Return the (x, y) coordinate for the center point of the cell that contains the specified text.  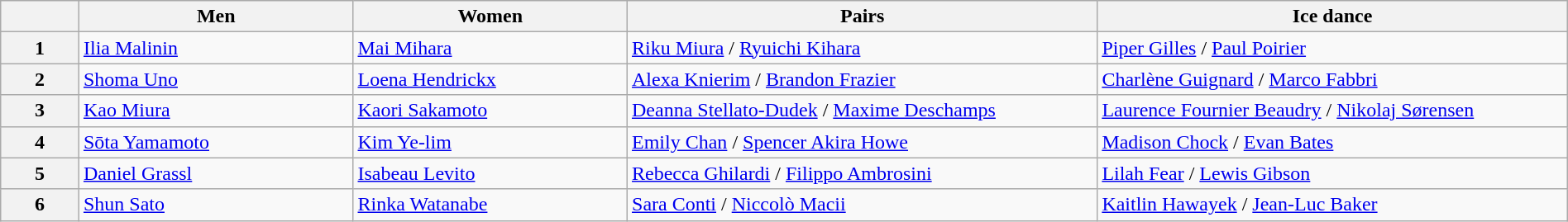
6 (40, 205)
Kao Miura (216, 111)
Charlène Guignard / Marco Fabbri (1332, 79)
Deanna Stellato-Dudek / Maxime Deschamps (863, 111)
Shun Sato (216, 205)
Kaitlin Hawayek / Jean-Luc Baker (1332, 205)
Women (490, 17)
1 (40, 48)
Rinka Watanabe (490, 205)
Isabeau Levito (490, 173)
Shoma Uno (216, 79)
Laurence Fournier Beaudry / Nikolaj Sørensen (1332, 111)
Riku Miura / Ryuichi Kihara (863, 48)
Ilia Malinin (216, 48)
2 (40, 79)
Piper Gilles / Paul Poirier (1332, 48)
Sōta Yamamoto (216, 142)
Kaori Sakamoto (490, 111)
Men (216, 17)
Lilah Fear / Lewis Gibson (1332, 173)
5 (40, 173)
3 (40, 111)
Loena Hendrickx (490, 79)
Sara Conti / Niccolò Macii (863, 205)
Rebecca Ghilardi / Filippo Ambrosini (863, 173)
Daniel Grassl (216, 173)
Alexa Knierim / Brandon Frazier (863, 79)
Mai Mihara (490, 48)
Emily Chan / Spencer Akira Howe (863, 142)
Kim Ye-lim (490, 142)
Ice dance (1332, 17)
Pairs (863, 17)
4 (40, 142)
Madison Chock / Evan Bates (1332, 142)
